Identify which cell holds the provided text, then report its [X, Y] central coordinate. 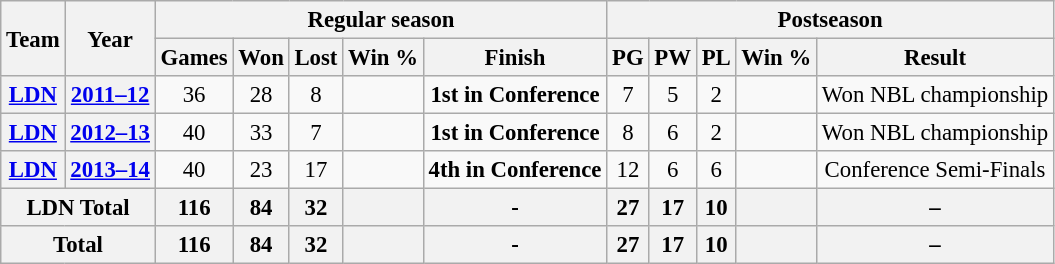
Result [936, 58]
LDN Total [78, 208]
12 [628, 170]
Won [261, 58]
Conference Semi-Finals [936, 170]
4th in Conference [515, 170]
Regular season [381, 20]
Total [78, 245]
Finish [515, 58]
Team [33, 38]
2011–12 [110, 95]
2013–14 [110, 170]
Year [110, 38]
Games [194, 58]
28 [261, 95]
33 [261, 133]
23 [261, 170]
5 [672, 95]
PL [716, 58]
Lost [316, 58]
PW [672, 58]
36 [194, 95]
PG [628, 58]
Postseason [830, 20]
2012–13 [110, 133]
